Return the [x, y] coordinate for the center point of the cell that contains the specified text.  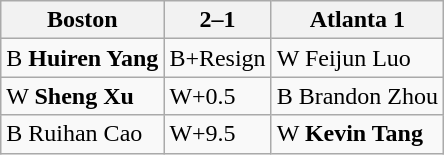
Atlanta 1 [357, 20]
B Huiren Yang [82, 58]
W+9.5 [218, 134]
W Sheng Xu [82, 96]
W+0.5 [218, 96]
W Feijun Luo [357, 58]
B Ruihan Cao [82, 134]
B Brandon Zhou [357, 96]
Boston [82, 20]
2–1 [218, 20]
B+Resign [218, 58]
W Kevin Tang [357, 134]
